Output the (X, Y) coordinate of the center of the cell containing the given text.  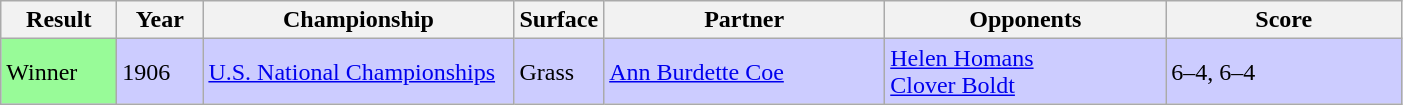
Opponents (1026, 20)
Result (59, 20)
Helen Homans Clover Boldt (1026, 72)
Championship (358, 20)
U.S. National Championships (358, 72)
1906 (160, 72)
6–4, 6–4 (1284, 72)
Surface (559, 20)
Winner (59, 72)
Year (160, 20)
Grass (559, 72)
Ann Burdette Coe (744, 72)
Score (1284, 20)
Partner (744, 20)
